Output the [x, y] coordinate of the center of the cell containing the given text.  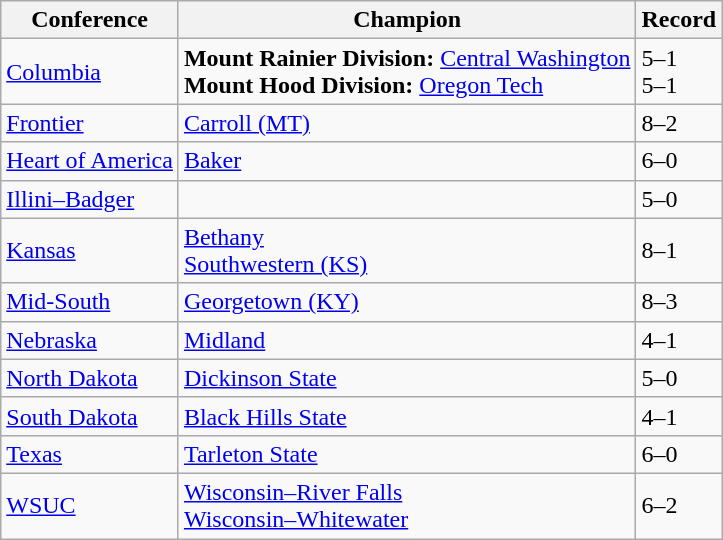
Mount Rainier Division: Central WashingtonMount Hood Division: Oregon Tech [407, 72]
Columbia [90, 72]
South Dakota [90, 416]
North Dakota [90, 378]
BethanySouthwestern (KS) [407, 250]
Dickinson State [407, 378]
Texas [90, 454]
WSUC [90, 506]
Georgetown (KY) [407, 302]
Nebraska [90, 340]
Black Hills State [407, 416]
Kansas [90, 250]
Midland [407, 340]
Wisconsin–River FallsWisconsin–Whitewater [407, 506]
Frontier [90, 123]
Mid-South [90, 302]
Record [679, 20]
Heart of America [90, 161]
8–1 [679, 250]
Conference [90, 20]
8–2 [679, 123]
Champion [407, 20]
Carroll (MT) [407, 123]
Tarleton State [407, 454]
6–2 [679, 506]
8–3 [679, 302]
Illini–Badger [90, 199]
5–15–1 [679, 72]
Baker [407, 161]
